Pinpoint the cell where the given text exists, returning its [X, Y] midpoint coordinate. 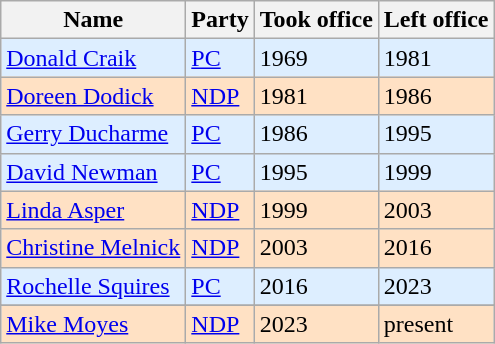
1969 [316, 58]
Left office [436, 20]
Gerry Ducharme [94, 134]
Christine Melnick [94, 248]
Party [220, 20]
Linda Asper [94, 210]
Rochelle Squires [94, 286]
Donald Craik [94, 58]
Doreen Dodick [94, 96]
Mike Moyes [94, 324]
Name [94, 20]
present [436, 324]
Took office [316, 20]
David Newman [94, 172]
